Determine the [X, Y] coordinate at the center of the cell enclosing the given text.  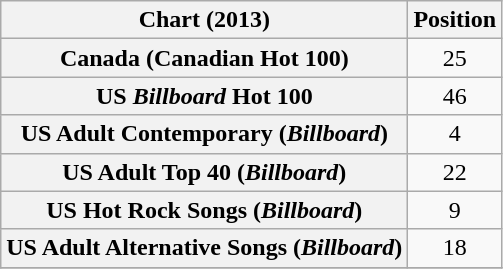
46 [455, 96]
US Adult Top 40 (Billboard) [204, 172]
18 [455, 248]
4 [455, 134]
US Billboard Hot 100 [204, 96]
9 [455, 210]
Canada (Canadian Hot 100) [204, 58]
25 [455, 58]
22 [455, 172]
US Adult Alternative Songs (Billboard) [204, 248]
Chart (2013) [204, 20]
US Hot Rock Songs (Billboard) [204, 210]
Position [455, 20]
US Adult Contemporary (Billboard) [204, 134]
